Find where the given text appears and provide that cell's center as (x, y) coordinate. 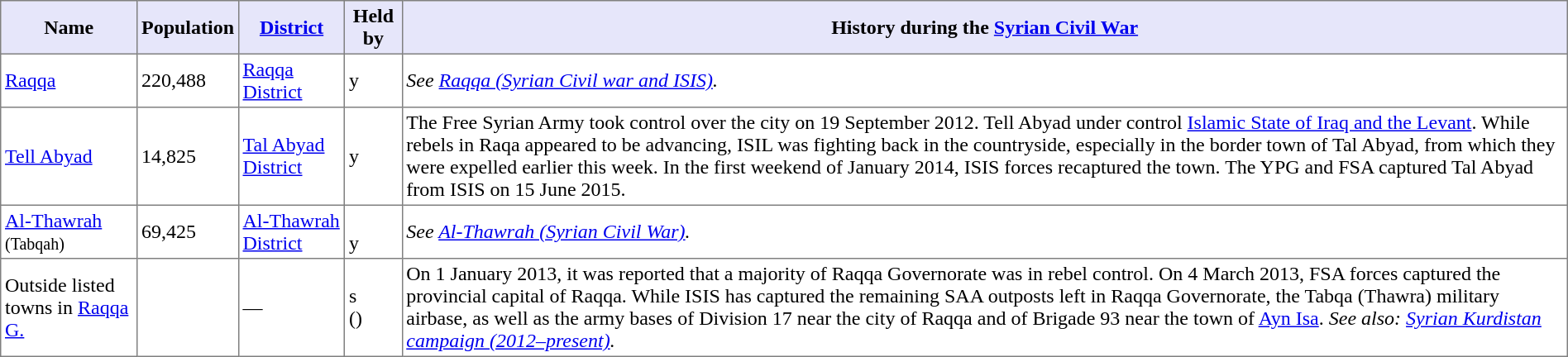
220,488 (189, 80)
History during the Syrian Civil War (984, 27)
Name (69, 27)
Population (189, 27)
District (291, 27)
Held by (374, 27)
See Raqqa (Syrian Civil war and ISIS). (984, 80)
Outside listed towns in Raqqa G. (69, 307)
Al-Thawrah District (291, 231)
— (291, 307)
Raqqa (69, 80)
Raqqa District (291, 80)
Tal Abyad District (291, 156)
Tell Abyad (69, 156)
69,425 (189, 231)
See Al-Thawrah (Syrian Civil War). (984, 231)
s() (374, 307)
Al-Thawrah (Tabqah) (69, 231)
14,825 (189, 156)
